Identify which cell holds the provided text, then report its (x, y) central coordinate. 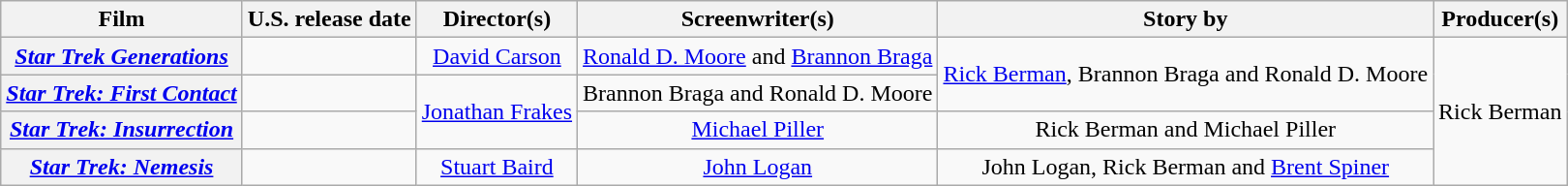
John Logan (758, 167)
Star Trek Generations (122, 56)
Brannon Braga and Ronald D. Moore (758, 93)
Rick Berman and Michael Piller (1186, 130)
Star Trek: Nemesis (122, 167)
Director(s) (497, 19)
Jonathan Frakes (497, 111)
Stuart Baird (497, 167)
Rick Berman, Brannon Braga and Ronald D. Moore (1186, 75)
Film (122, 19)
Ronald D. Moore and Brannon Braga (758, 56)
Producer(s) (1500, 19)
Star Trek: First Contact (122, 93)
John Logan, Rick Berman and Brent Spiner (1186, 167)
Screenwriter(s) (758, 19)
Michael Piller (758, 130)
Star Trek: Insurrection (122, 130)
U.S. release date (329, 19)
Rick Berman (1500, 111)
David Carson (497, 56)
Story by (1186, 19)
